Determine the (x, y) coordinate at the center of the cell enclosing the given text.  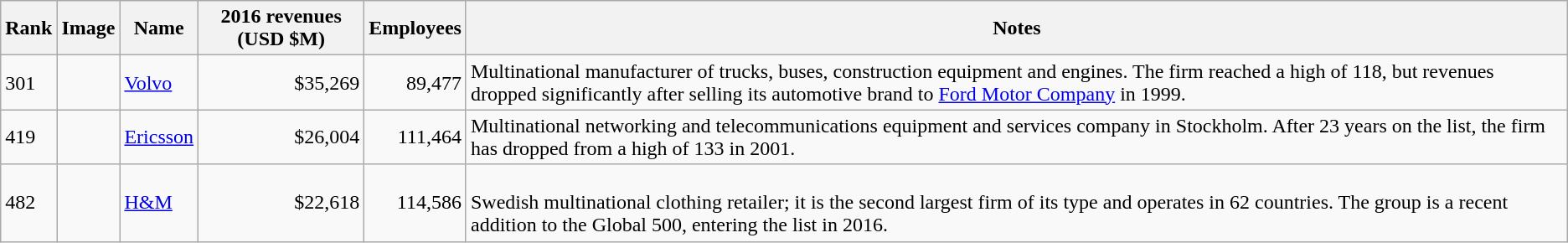
$35,269 (281, 82)
419 (28, 137)
114,586 (415, 203)
2016 revenues (USD $M) (281, 28)
$26,004 (281, 137)
Employees (415, 28)
Rank (28, 28)
111,464 (415, 137)
Name (159, 28)
Notes (1017, 28)
482 (28, 203)
Volvo (159, 82)
301 (28, 82)
$22,618 (281, 203)
89,477 (415, 82)
H&M (159, 203)
Image (89, 28)
Ericsson (159, 137)
